Return the [x, y] coordinate for the center point of the cell that contains the specified text.  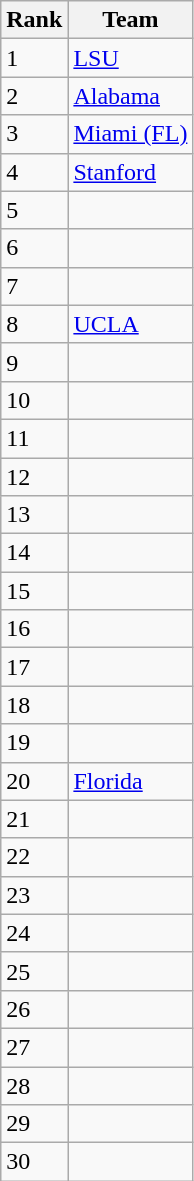
5 [34, 210]
20 [34, 781]
19 [34, 743]
Stanford [130, 172]
27 [34, 1047]
21 [34, 819]
Florida [130, 781]
28 [34, 1085]
Miami (FL) [130, 134]
24 [34, 933]
LSU [130, 58]
23 [34, 895]
6 [34, 248]
10 [34, 400]
8 [34, 324]
Team [130, 20]
22 [34, 857]
Rank [34, 20]
16 [34, 629]
25 [34, 971]
2 [34, 96]
1 [34, 58]
18 [34, 705]
9 [34, 362]
14 [34, 553]
15 [34, 591]
17 [34, 667]
4 [34, 172]
13 [34, 515]
7 [34, 286]
Alabama [130, 96]
11 [34, 438]
12 [34, 477]
26 [34, 1009]
UCLA [130, 324]
30 [34, 1162]
29 [34, 1124]
3 [34, 134]
